Return [X, Y] of the center of cell containing provided text 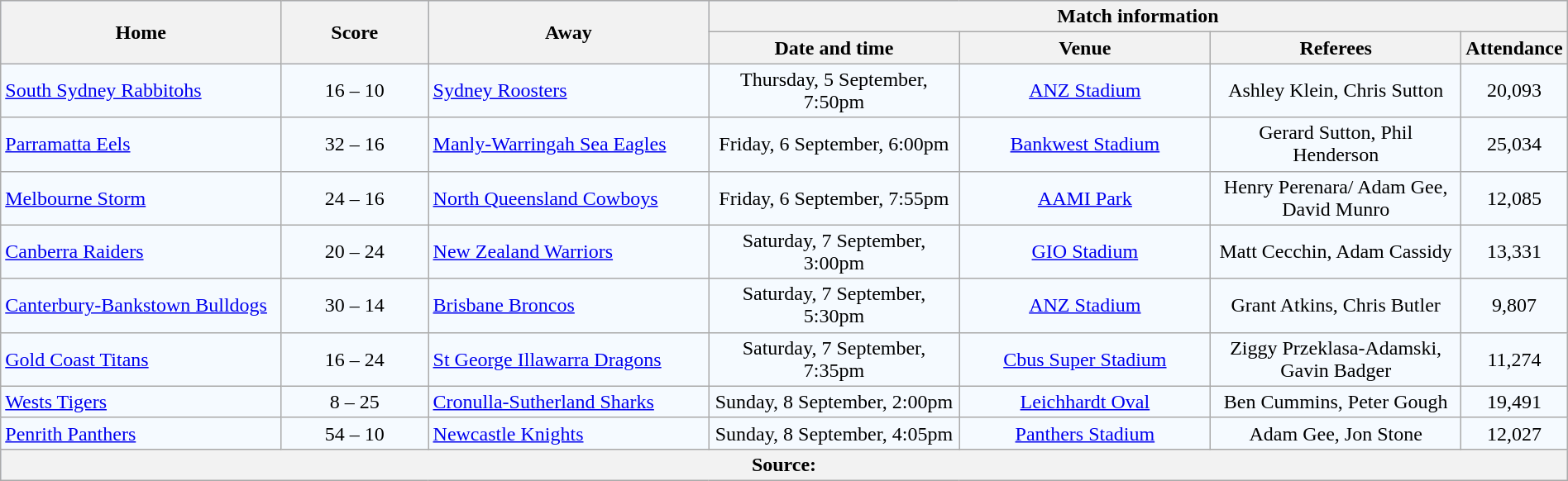
Referees [1336, 48]
Ashley Klein, Chris Sutton [1336, 91]
Manly-Warringah Sea Eagles [569, 144]
30 – 14 [355, 306]
Attendance [1514, 48]
Bankwest Stadium [1085, 144]
Ziggy Przeklasa-Adamski, Gavin Badger [1336, 359]
12,027 [1514, 433]
Canberra Raiders [141, 251]
Home [141, 32]
19,491 [1514, 402]
Source: [784, 464]
St George Illawarra Dragons [569, 359]
Leichhardt Oval [1085, 402]
South Sydney Rabbitohs [141, 91]
Cbus Super Stadium [1085, 359]
54 – 10 [355, 433]
Sunday, 8 September, 2:00pm [834, 402]
24 – 16 [355, 198]
12,085 [1514, 198]
Adam Gee, Jon Stone [1336, 433]
Saturday, 7 September, 3:00pm [834, 251]
Friday, 6 September, 7:55pm [834, 198]
8 – 25 [355, 402]
32 – 16 [355, 144]
Penrith Panthers [141, 433]
16 – 10 [355, 91]
Sydney Roosters [569, 91]
11,274 [1514, 359]
16 – 24 [355, 359]
Grant Atkins, Chris Butler [1336, 306]
Sunday, 8 September, 4:05pm [834, 433]
New Zealand Warriors [569, 251]
Match information [1138, 17]
Cronulla-Sutherland Sharks [569, 402]
Away [569, 32]
20,093 [1514, 91]
Date and time [834, 48]
Canterbury-Bankstown Bulldogs [141, 306]
Wests Tigers [141, 402]
13,331 [1514, 251]
Score [355, 32]
Thursday, 5 September, 7:50pm [834, 91]
Gold Coast Titans [141, 359]
Saturday, 7 September, 7:35pm [834, 359]
Panthers Stadium [1085, 433]
GIO Stadium [1085, 251]
9,807 [1514, 306]
North Queensland Cowboys [569, 198]
Parramatta Eels [141, 144]
Matt Cecchin, Adam Cassidy [1336, 251]
Brisbane Broncos [569, 306]
Henry Perenara/ Adam Gee, David Munro [1336, 198]
20 – 24 [355, 251]
Venue [1085, 48]
AAMI Park [1085, 198]
Newcastle Knights [569, 433]
Melbourne Storm [141, 198]
25,034 [1514, 144]
Gerard Sutton, Phil Henderson [1336, 144]
Friday, 6 September, 6:00pm [834, 144]
Saturday, 7 September, 5:30pm [834, 306]
Ben Cummins, Peter Gough [1336, 402]
